Find where the given text appears and provide that cell's center as (X, Y) coordinate. 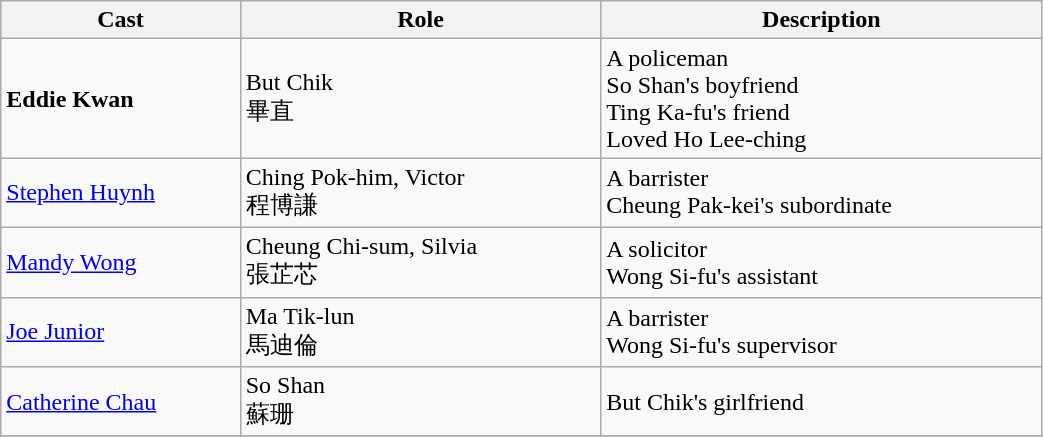
Description (822, 20)
Role (420, 20)
A barristerCheung Pak-kei's subordinate (822, 193)
A policemanSo Shan's boyfriendTing Ka-fu's friendLoved Ho Lee-ching (822, 98)
So Shan蘇珊 (420, 402)
Stephen Huynh (120, 193)
But Chik畢直 (420, 98)
Joe Junior (120, 332)
Mandy Wong (120, 262)
Ma Tik-lun馬迪倫 (420, 332)
A solicitorWong Si-fu's assistant (822, 262)
Ching Pok-him, Victor程博謙 (420, 193)
Cast (120, 20)
A barristerWong Si-fu's supervisor (822, 332)
But Chik's girlfriend (822, 402)
Catherine Chau (120, 402)
Eddie Kwan (120, 98)
Cheung Chi-sum, Silvia張芷芯 (420, 262)
